Scan for the cell matching the given text and deliver its [x, y] coordinate at center. 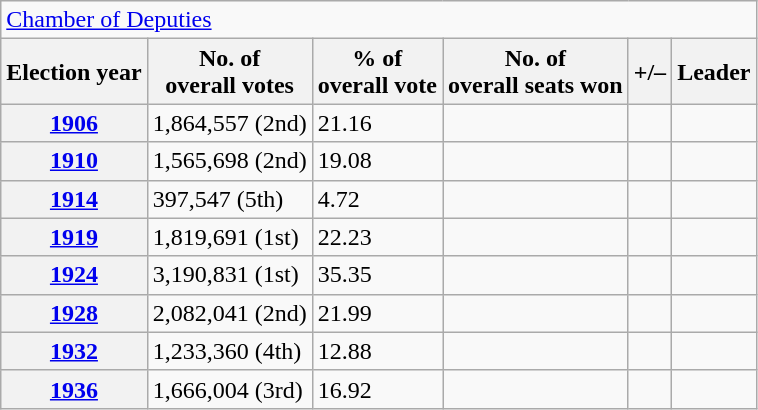
No. ofoverall votes [230, 72]
35.35 [377, 275]
1906 [74, 123]
1924 [74, 275]
21.16 [377, 123]
12.88 [377, 351]
1936 [74, 389]
1928 [74, 313]
16.92 [377, 389]
1932 [74, 351]
% ofoverall vote [377, 72]
3,190,831 (1st) [230, 275]
No. ofoverall seats won [536, 72]
1,565,698 (2nd) [230, 161]
1,864,557 (2nd) [230, 123]
22.23 [377, 237]
Election year [74, 72]
+/– [650, 72]
2,082,041 (2nd) [230, 313]
19.08 [377, 161]
Leader [714, 72]
1,819,691 (1st) [230, 237]
21.99 [377, 313]
1914 [74, 199]
4.72 [377, 199]
Chamber of Deputies [378, 20]
1919 [74, 237]
1,666,004 (3rd) [230, 389]
397,547 (5th) [230, 199]
1,233,360 (4th) [230, 351]
1910 [74, 161]
